Extract the [X, Y] coordinate from the center of the cell holding the provided text.  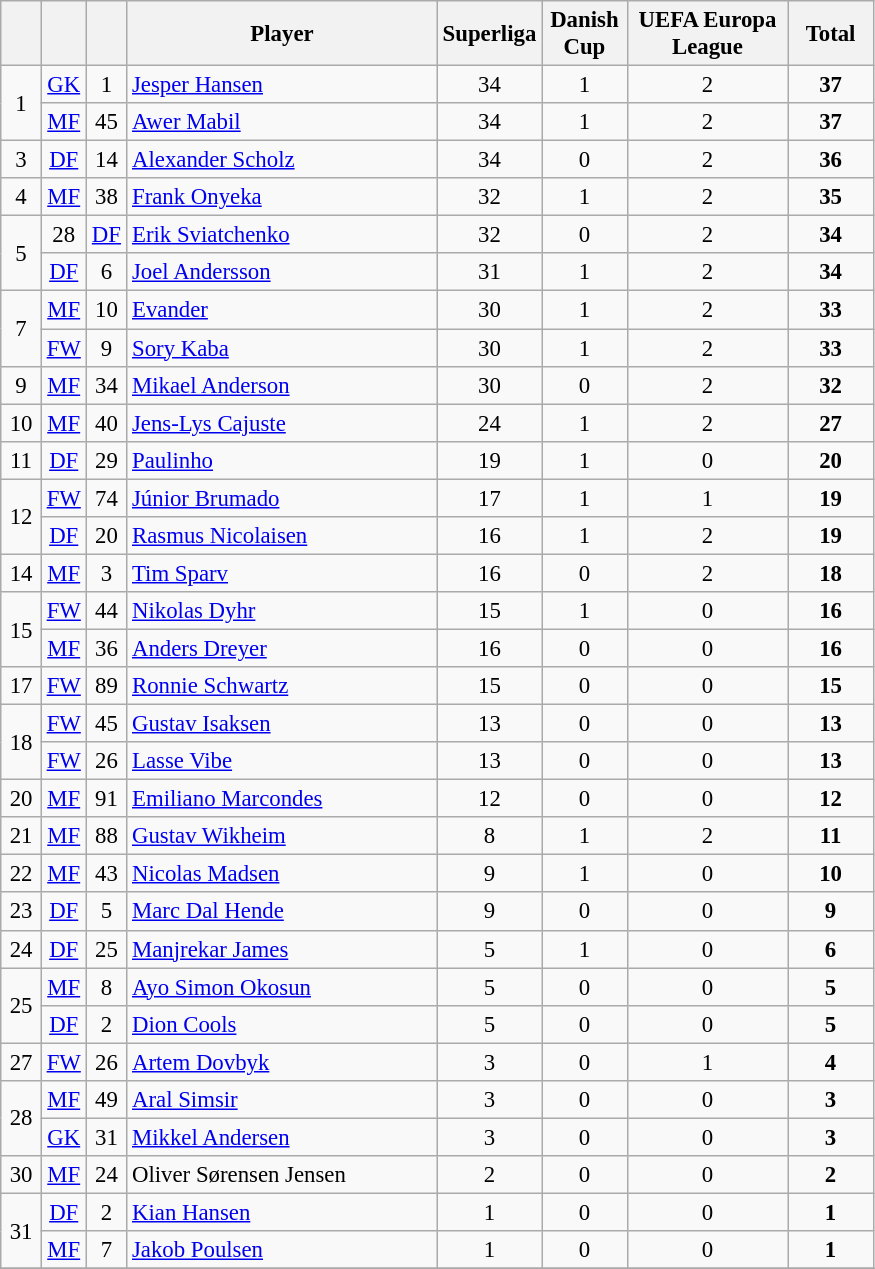
Mikael Anderson [282, 385]
Dion Cools [282, 1024]
49 [106, 1100]
23 [22, 912]
Sory Kaba [282, 348]
Mikkel Andersen [282, 1137]
21 [22, 836]
29 [106, 460]
Alexander Scholz [282, 160]
Júnior Brumado [282, 498]
Paulinho [282, 460]
Gustav Wikheim [282, 836]
Superliga [489, 34]
40 [106, 423]
Erik Sviatchenko [282, 235]
Jens-Lys Cajuste [282, 423]
Nikolas Dyhr [282, 611]
22 [22, 874]
Oliver Sørensen Jensen [282, 1175]
Jesper Hansen [282, 85]
Danish Cup [585, 34]
Manjrekar James [282, 949]
44 [106, 611]
Artem Dovbyk [282, 1062]
Jakob Poulsen [282, 1250]
Awer Mabil [282, 122]
43 [106, 874]
38 [106, 197]
UEFA Europa League [708, 34]
Lasse Vibe [282, 761]
Kian Hansen [282, 1212]
Gustav Isaksen [282, 724]
Evander [282, 310]
35 [831, 197]
Ayo Simon Okosun [282, 987]
Tim Sparv [282, 573]
Frank Onyeka [282, 197]
Aral Simsir [282, 1100]
Anders Dreyer [282, 648]
Total [831, 34]
88 [106, 836]
91 [106, 799]
Marc Dal Hende [282, 912]
Player [282, 34]
89 [106, 686]
74 [106, 498]
Ronnie Schwartz [282, 686]
Rasmus Nicolaisen [282, 536]
Nicolas Madsen [282, 874]
Emiliano Marcondes [282, 799]
Joel Andersson [282, 273]
